Locate the cell with the specified text and output its [X, Y] center coordinate. 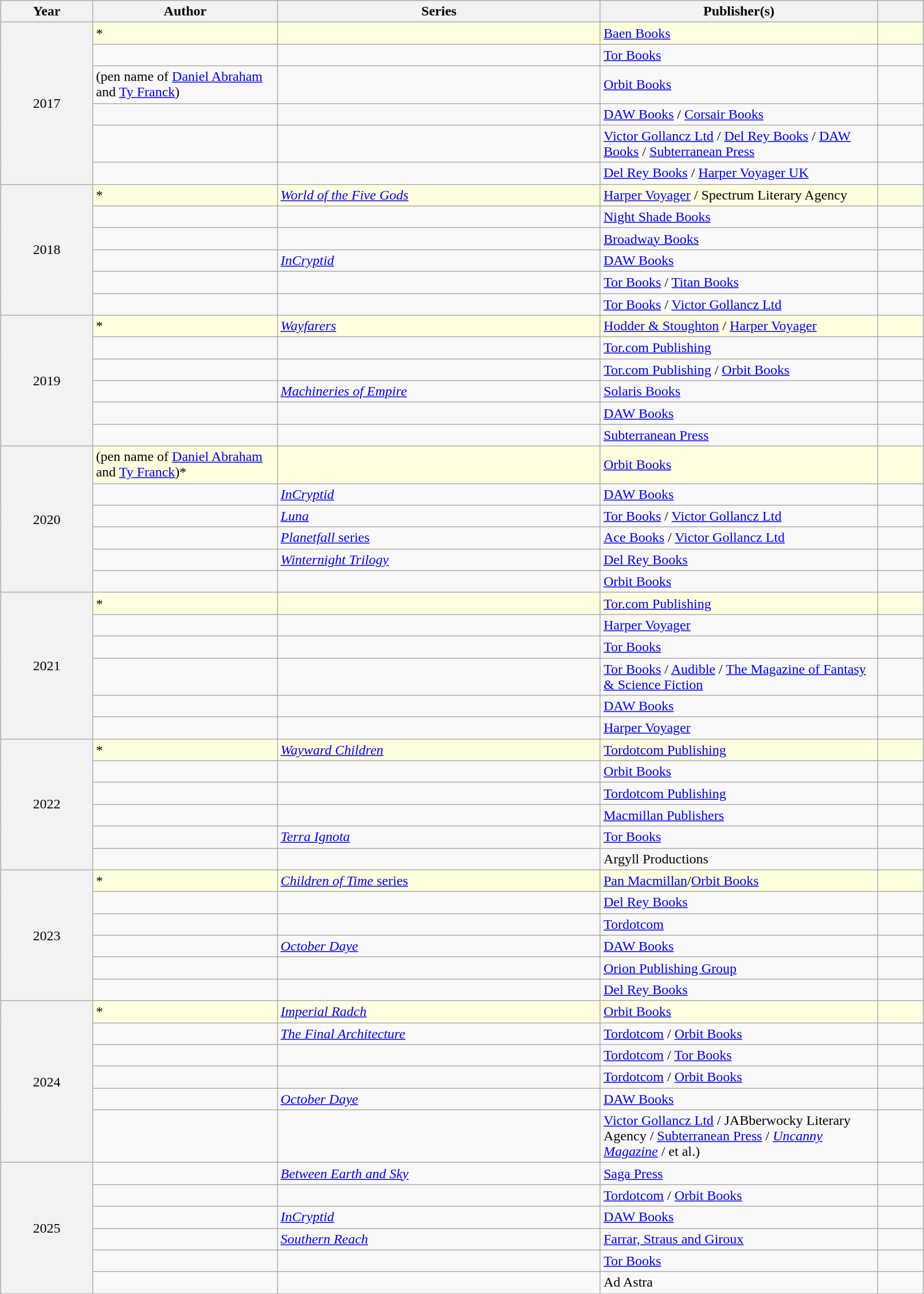
Terra Ignota [439, 837]
2020 [47, 519]
Harper Voyager / Spectrum Literary Agency [738, 195]
Between Earth and Sky [439, 1174]
World of the Five Gods [439, 195]
Tordotcom [738, 924]
2025 [47, 1228]
Broadway Books [738, 239]
(pen name of Daniel Abraham and Ty Franck)* [185, 464]
Year [47, 11]
Series [439, 11]
Victor Gollancz Ltd / JABberwocky Literary Agency / Subterranean Press / Uncanny Magazine / et al.) [738, 1136]
Machineries of Empire [439, 392]
Winternight Trilogy [439, 560]
Wayward Children [439, 750]
Baen Books [738, 33]
Del Rey Books / Harper Voyager UK [738, 173]
2021 [47, 665]
2022 [47, 804]
Orion Publishing Group [738, 968]
Argyll Productions [738, 859]
The Final Architecture [439, 1034]
Luna [439, 516]
Victor Gollancz Ltd / Del Rey Books / DAW Books / Subterranean Press [738, 143]
Solaris Books [738, 392]
Wayfarers [439, 326]
(pen name of Daniel Abraham and Ty Franck) [185, 85]
2019 [47, 381]
2024 [47, 1081]
Tor Books / Titan Books [738, 282]
Planetfall series [439, 538]
Imperial Radch [439, 1011]
Southern Reach [439, 1239]
2017 [47, 103]
DAW Books / Corsair Books [738, 114]
Tordotcom / Tor Books [738, 1055]
Farrar, Straus and Giroux [738, 1239]
Ad Astra [738, 1283]
Macmillan Publishers [738, 815]
Pan Macmillan/Orbit Books [738, 881]
Publisher(s) [738, 11]
Tor.com Publishing / Orbit Books [738, 370]
Children of Time series [439, 881]
Saga Press [738, 1174]
Tor Books / Audible / The Magazine of Fantasy & Science Fiction [738, 677]
Subterranean Press [738, 435]
Ace Books / Victor Gollancz Ltd [738, 538]
Hodder & Stoughton / Harper Voyager [738, 326]
Author [185, 11]
Night Shade Books [738, 217]
2018 [47, 249]
2023 [47, 935]
